From the cell containing the given text, extract its center point as (X, Y) coordinate. 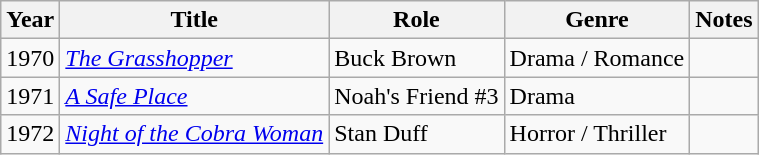
Stan Duff (416, 134)
Role (416, 20)
Horror / Thriller (597, 134)
The Grasshopper (194, 58)
A Safe Place (194, 96)
Buck Brown (416, 58)
Title (194, 20)
Noah's Friend #3 (416, 96)
Drama (597, 96)
1970 (30, 58)
Night of the Cobra Woman (194, 134)
Genre (597, 20)
Notes (724, 20)
Drama / Romance (597, 58)
Year (30, 20)
1972 (30, 134)
1971 (30, 96)
